Pinpoint the cell where the given text exists, returning its (X, Y) midpoint coordinate. 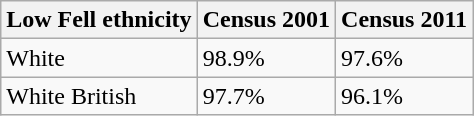
98.9% (266, 58)
97.6% (404, 58)
97.7% (266, 96)
Census 2001 (266, 20)
Census 2011 (404, 20)
White (99, 58)
96.1% (404, 96)
White British (99, 96)
Low Fell ethnicity (99, 20)
